From the cell containing the given text, extract its center point as [x, y] coordinate. 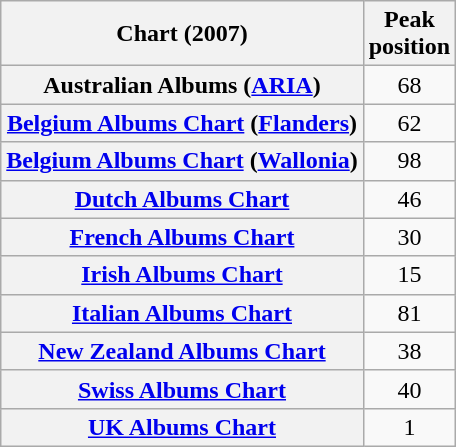
Dutch Albums Chart [182, 199]
Chart (2007) [182, 34]
30 [409, 237]
1 [409, 427]
68 [409, 85]
UK Albums Chart [182, 427]
Italian Albums Chart [182, 313]
New Zealand Albums Chart [182, 351]
98 [409, 161]
Peakposition [409, 34]
81 [409, 313]
15 [409, 275]
46 [409, 199]
Belgium Albums Chart (Wallonia) [182, 161]
62 [409, 123]
French Albums Chart [182, 237]
Irish Albums Chart [182, 275]
40 [409, 389]
Swiss Albums Chart [182, 389]
Australian Albums (ARIA) [182, 85]
Belgium Albums Chart (Flanders) [182, 123]
38 [409, 351]
